Return the [X, Y] coordinate for the center point of the cell that contains the specified text.  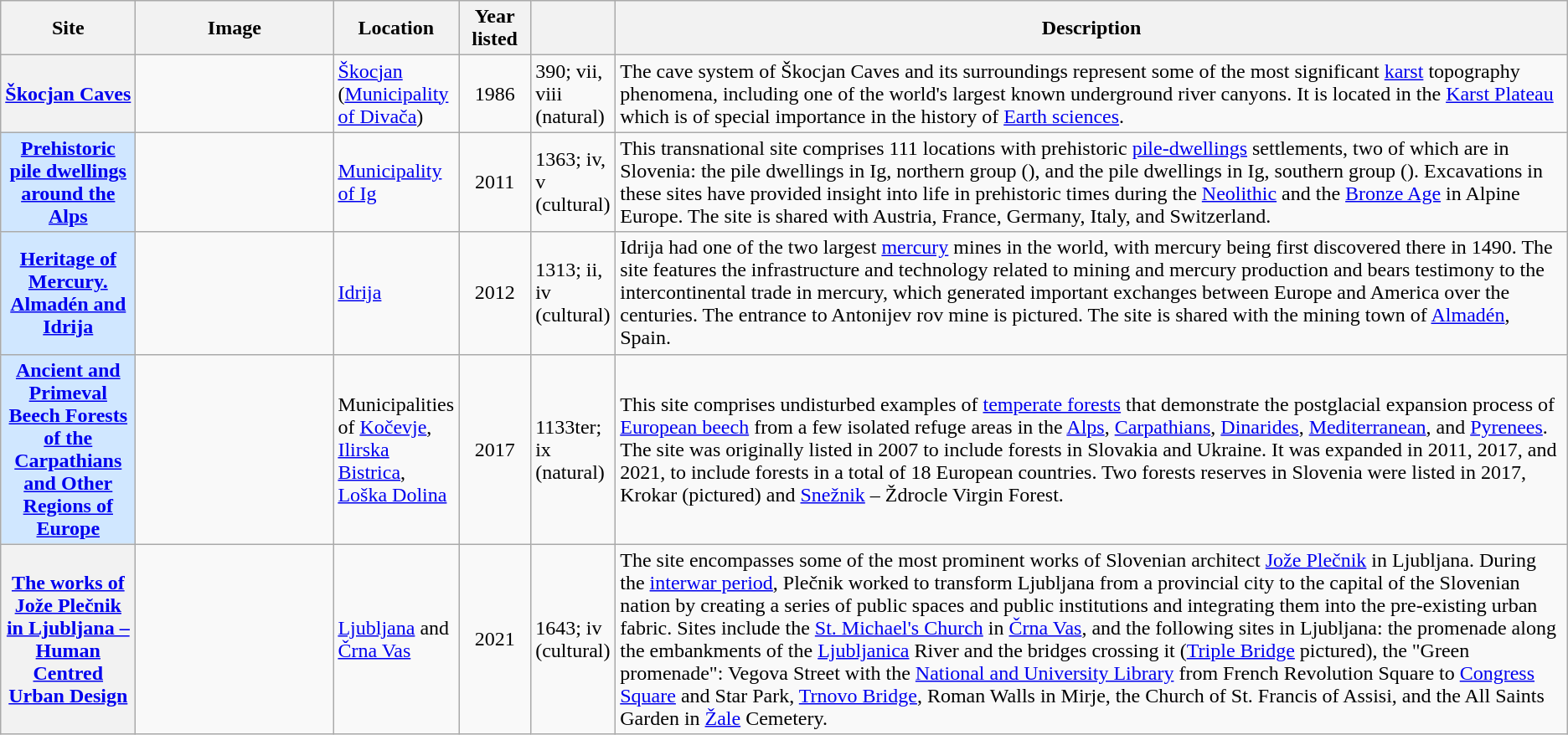
Prehistoric pile dwellings around the Alps [69, 182]
2011 [495, 182]
1313; ii, iv (cultural) [573, 293]
Year listed [495, 28]
Image [235, 28]
Ljubljana and Črna Vas [396, 640]
Škocjan Caves [69, 94]
Municipality of Ig [396, 182]
Municipalities of Kočevje, Ilirska Bistrica, Loška Dolina [396, 449]
Site [69, 28]
390; vii, viii (natural) [573, 94]
Heritage of Mercury. Almadén and Idrija [69, 293]
1363; iv, v (cultural) [573, 182]
Idrija [396, 293]
2012 [495, 293]
Ancient and Primeval Beech Forests of the Carpathians and Other Regions of Europe [69, 449]
Description [1092, 28]
2021 [495, 640]
2017 [495, 449]
Škocjan (Municipality of Divača) [396, 94]
The works of Jože Plečnik in Ljubljana – Human Centred Urban Design [69, 640]
1643; iv (cultural) [573, 640]
Location [396, 28]
1986 [495, 94]
1133ter; ix (natural) [573, 449]
